Find where the given text appears and provide that cell's center as [x, y] coordinate. 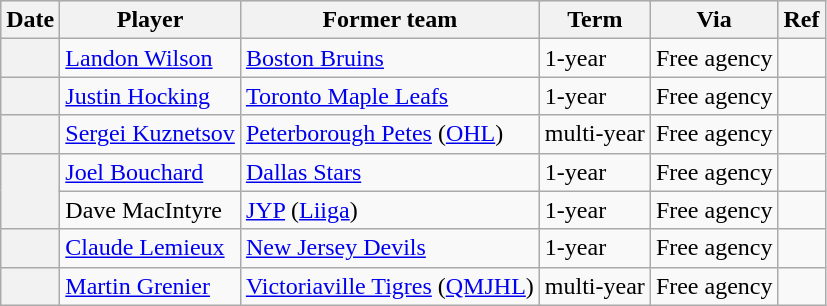
Ref [802, 20]
Peterborough Petes (OHL) [390, 134]
Landon Wilson [150, 58]
Victoriaville Tigres (QMJHL) [390, 286]
Player [150, 20]
Toronto Maple Leafs [390, 96]
Dave MacIntyre [150, 210]
JYP (Liiga) [390, 210]
Via [714, 20]
Claude Lemieux [150, 248]
Joel Bouchard [150, 172]
Former team [390, 20]
New Jersey Devils [390, 248]
Date [30, 20]
Martin Grenier [150, 286]
Term [594, 20]
Justin Hocking [150, 96]
Boston Bruins [390, 58]
Dallas Stars [390, 172]
Sergei Kuznetsov [150, 134]
